Pinpoint the cell where the given text exists, returning its (x, y) midpoint coordinate. 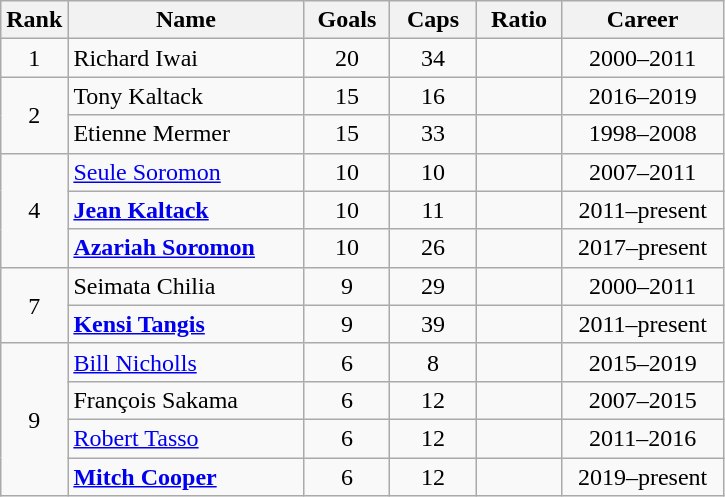
26 (433, 248)
Robert Tasso (186, 438)
2007–2011 (642, 172)
2011–2016 (642, 438)
Caps (433, 20)
Etienne Mermer (186, 134)
33 (433, 134)
2016–2019 (642, 96)
2007–2015 (642, 400)
20 (347, 58)
Azariah Soromon (186, 248)
Tony Kaltack (186, 96)
Career (642, 20)
Seule Soromon (186, 172)
Kensi Tangis (186, 324)
34 (433, 58)
Bill Nicholls (186, 362)
2015–2019 (642, 362)
29 (433, 286)
2017–present (642, 248)
1998–2008 (642, 134)
Richard Iwai (186, 58)
16 (433, 96)
7 (34, 305)
2019–present (642, 477)
2 (34, 115)
Seimata Chilia (186, 286)
Ratio (519, 20)
Rank (34, 20)
Jean Kaltack (186, 210)
Goals (347, 20)
Name (186, 20)
Mitch Cooper (186, 477)
8 (433, 362)
39 (433, 324)
1 (34, 58)
11 (433, 210)
4 (34, 210)
François Sakama (186, 400)
